Identify which cell holds the provided text, then report its [x, y] central coordinate. 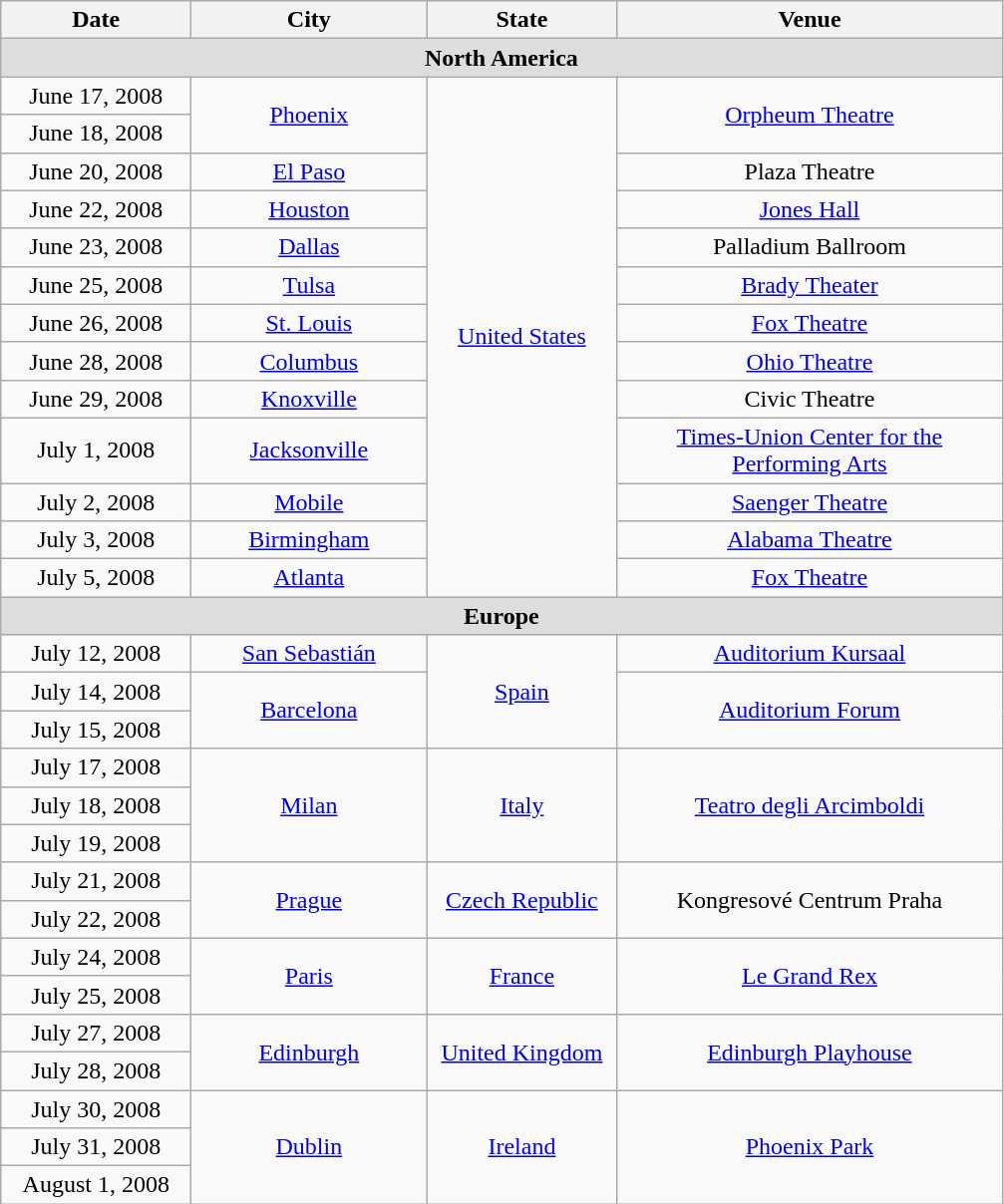
July 18, 2008 [96, 805]
El Paso [309, 171]
July 25, 2008 [96, 995]
Italy [522, 805]
Dallas [309, 247]
July 27, 2008 [96, 1033]
State [522, 20]
Tulsa [309, 285]
July 28, 2008 [96, 1070]
Date [96, 20]
Milan [309, 805]
Auditorium Forum [810, 711]
July 31, 2008 [96, 1147]
June 18, 2008 [96, 134]
August 1, 2008 [96, 1185]
North America [502, 58]
June 29, 2008 [96, 399]
Prague [309, 900]
Orpheum Theatre [810, 115]
Knoxville [309, 399]
Europe [502, 616]
Atlanta [309, 578]
Saenger Theatre [810, 501]
Edinburgh Playhouse [810, 1052]
Le Grand Rex [810, 976]
Venue [810, 20]
July 21, 2008 [96, 881]
July 19, 2008 [96, 843]
Mobile [309, 501]
Palladium Ballroom [810, 247]
Spain [522, 692]
Birmingham [309, 540]
United States [522, 337]
Kongresové Centrum Praha [810, 900]
July 17, 2008 [96, 767]
Houston [309, 209]
Ireland [522, 1147]
Jones Hall [810, 209]
San Sebastián [309, 654]
Dublin [309, 1147]
July 14, 2008 [96, 692]
July 24, 2008 [96, 957]
July 2, 2008 [96, 501]
City [309, 20]
June 17, 2008 [96, 96]
Brady Theater [810, 285]
Czech Republic [522, 900]
June 20, 2008 [96, 171]
June 26, 2008 [96, 323]
Jacksonville [309, 451]
Phoenix Park [810, 1147]
July 5, 2008 [96, 578]
July 15, 2008 [96, 730]
June 28, 2008 [96, 361]
Ohio Theatre [810, 361]
Edinburgh [309, 1052]
July 30, 2008 [96, 1109]
July 3, 2008 [96, 540]
Phoenix [309, 115]
United Kingdom [522, 1052]
Times-Union Center for the Performing Arts [810, 451]
July 12, 2008 [96, 654]
Plaza Theatre [810, 171]
France [522, 976]
June 25, 2008 [96, 285]
Paris [309, 976]
July 22, 2008 [96, 919]
Civic Theatre [810, 399]
St. Louis [309, 323]
June 22, 2008 [96, 209]
June 23, 2008 [96, 247]
Alabama Theatre [810, 540]
Columbus [309, 361]
Auditorium Kursaal [810, 654]
Teatro degli Arcimboldi [810, 805]
July 1, 2008 [96, 451]
Barcelona [309, 711]
